Find where the given text appears and provide that cell's center as [X, Y] coordinate. 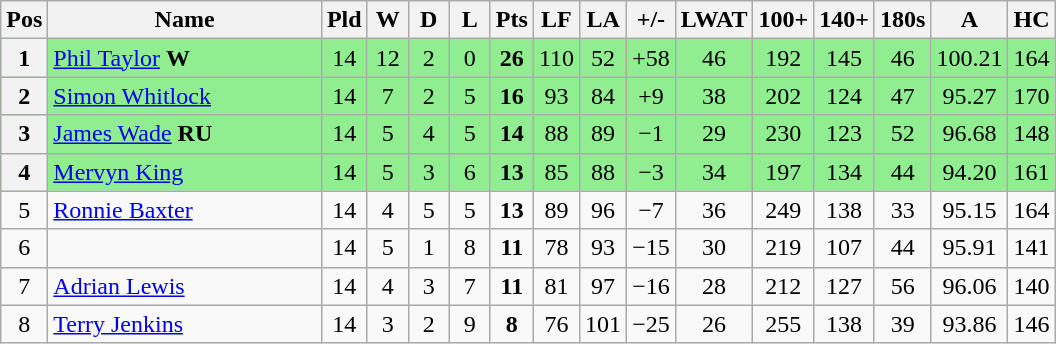
Terry Jenkins [185, 324]
145 [844, 58]
110 [556, 58]
161 [1032, 172]
123 [844, 134]
36 [714, 210]
+58 [652, 58]
Ronnie Baxter [185, 210]
Pld [344, 20]
Pts [512, 20]
107 [844, 248]
HC [1032, 20]
140+ [844, 20]
170 [1032, 96]
56 [902, 286]
76 [556, 324]
101 [604, 324]
Pos [24, 20]
−16 [652, 286]
141 [1032, 248]
28 [714, 286]
85 [556, 172]
−7 [652, 210]
L [470, 20]
84 [604, 96]
197 [784, 172]
140 [1032, 286]
W [388, 20]
Mervyn King [185, 172]
97 [604, 286]
127 [844, 286]
94.20 [970, 172]
Adrian Lewis [185, 286]
95.27 [970, 96]
+9 [652, 96]
148 [1032, 134]
LF [556, 20]
100+ [784, 20]
96 [604, 210]
A [970, 20]
202 [784, 96]
96.06 [970, 286]
95.91 [970, 248]
78 [556, 248]
124 [844, 96]
93.86 [970, 324]
192 [784, 58]
−1 [652, 134]
249 [784, 210]
−15 [652, 248]
180s [902, 20]
33 [902, 210]
47 [902, 96]
LA [604, 20]
81 [556, 286]
212 [784, 286]
D [428, 20]
255 [784, 324]
219 [784, 248]
LWAT [714, 20]
30 [714, 248]
Phil Taylor W [185, 58]
38 [714, 96]
−3 [652, 172]
16 [512, 96]
100.21 [970, 58]
Simon Whitlock [185, 96]
134 [844, 172]
Name [185, 20]
James Wade RU [185, 134]
230 [784, 134]
9 [470, 324]
96.68 [970, 134]
−25 [652, 324]
39 [902, 324]
12 [388, 58]
34 [714, 172]
146 [1032, 324]
0 [470, 58]
29 [714, 134]
+/- [652, 20]
95.15 [970, 210]
